Detect which cell encompasses the target text, then output its [x, y] center coordinate. 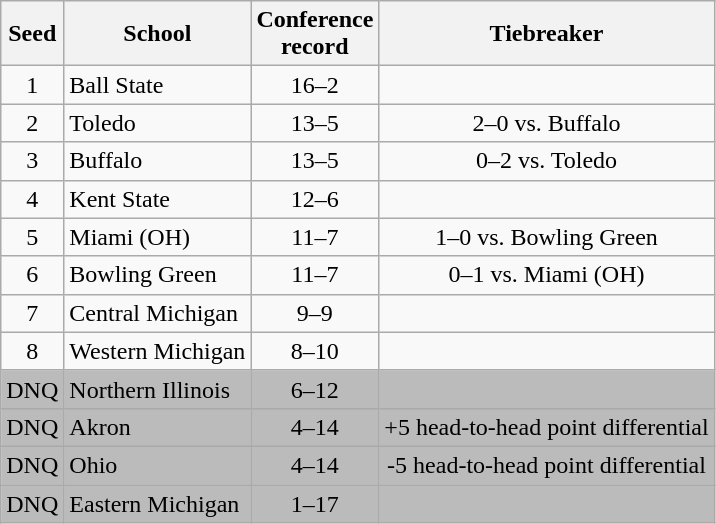
6–12 [315, 389]
6 [32, 275]
Bowling Green [158, 275]
Eastern Michigan [158, 503]
2–0 vs. Buffalo [546, 123]
2 [32, 123]
Western Michigan [158, 351]
4 [32, 199]
12–6 [315, 199]
7 [32, 313]
Akron [158, 427]
School [158, 34]
16–2 [315, 85]
0–2 vs. Toledo [546, 161]
-5 head-to-head point differential [546, 465]
5 [32, 237]
+5 head-to-head point differential [546, 427]
Central Michigan [158, 313]
Kent State [158, 199]
Conferencerecord [315, 34]
Tiebreaker [546, 34]
8–10 [315, 351]
Ohio [158, 465]
Seed [32, 34]
3 [32, 161]
Miami (OH) [158, 237]
1–0 vs. Bowling Green [546, 237]
0–1 vs. Miami (OH) [546, 275]
8 [32, 351]
9–9 [315, 313]
1–17 [315, 503]
Ball State [158, 85]
1 [32, 85]
Northern Illinois [158, 389]
Toledo [158, 123]
Buffalo [158, 161]
